Search for the cell housing the specified text and yield its [X, Y] center coordinate. 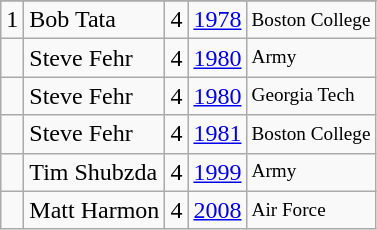
2008 [218, 210]
Georgia Tech [311, 96]
1 [12, 20]
1999 [218, 172]
1981 [218, 134]
1978 [218, 20]
Bob Tata [94, 20]
Air Force [311, 210]
Matt Harmon [94, 210]
Tim Shubzda [94, 172]
